Search for the cell housing the specified text and yield its (X, Y) center coordinate. 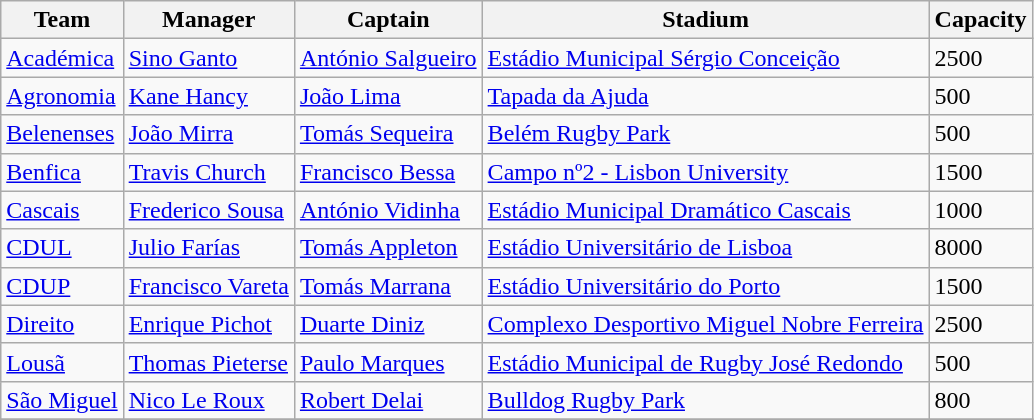
Francisco Bessa (388, 172)
Estádio Universitário do Porto (706, 286)
Campo nº2 - Lisbon University (706, 172)
Enrique Pichot (208, 324)
Tapada da Ajuda (706, 96)
Agronomia (62, 96)
António Vidinha (388, 210)
João Lima (388, 96)
Belenenses (62, 134)
Team (62, 20)
8000 (980, 248)
Frederico Sousa (208, 210)
Bulldog Rugby Park (706, 400)
Julio Farías (208, 248)
800 (980, 400)
Complexo Desportivo Miguel Nobre Ferreira (706, 324)
Belém Rugby Park (706, 134)
Estádio Municipal Sérgio Conceição (706, 58)
Nico Le Roux (208, 400)
Kane Hancy (208, 96)
Benfica (62, 172)
Direito (62, 324)
CDUL (62, 248)
Estádio Municipal Dramático Cascais (706, 210)
Sino Ganto (208, 58)
Duarte Diniz (388, 324)
Estádio Municipal de Rugby José Redondo (706, 362)
Académica (62, 58)
Tomás Sequeira (388, 134)
Lousã (62, 362)
Thomas Pieterse (208, 362)
João Mirra (208, 134)
Francisco Vareta (208, 286)
Paulo Marques (388, 362)
Estádio Universitário de Lisboa (706, 248)
Cascais (62, 210)
1000 (980, 210)
Capacity (980, 20)
Robert Delai (388, 400)
Captain (388, 20)
Manager (208, 20)
Tomás Marrana (388, 286)
António Salgueiro (388, 58)
CDUP (62, 286)
Stadium (706, 20)
Tomás Appleton (388, 248)
São Miguel (62, 400)
Travis Church (208, 172)
